Find where the given text appears and provide that cell's center as [x, y] coordinate. 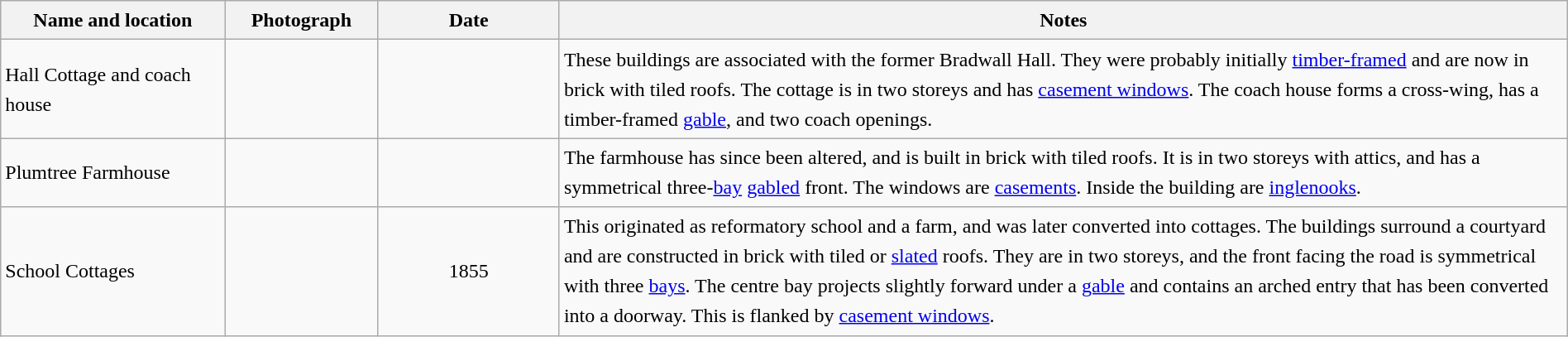
Photograph [301, 20]
1855 [468, 272]
Notes [1064, 20]
Plumtree Farmhouse [112, 172]
Date [468, 20]
Hall Cottage and coach house [112, 89]
School Cottages [112, 272]
Name and location [112, 20]
